For the text-containing cell, return its midpoint in (X, Y) coordinate format. 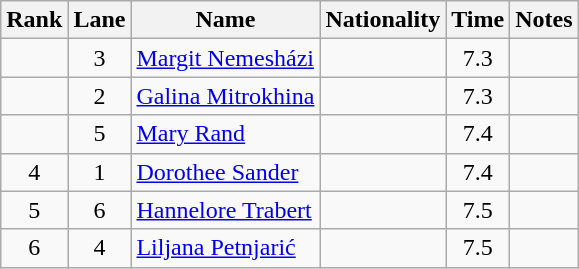
Rank (34, 20)
Name (226, 20)
Time (478, 20)
Nationality (383, 20)
Lane (100, 20)
Notes (544, 20)
Hannelore Trabert (226, 210)
1 (100, 172)
3 (100, 58)
Dorothee Sander (226, 172)
Mary Rand (226, 134)
Galina Mitrokhina (226, 96)
Margit Nemesházi (226, 58)
2 (100, 96)
Liljana Petnjarić (226, 248)
